Locate the cell with the specified text and output its (x, y) center coordinate. 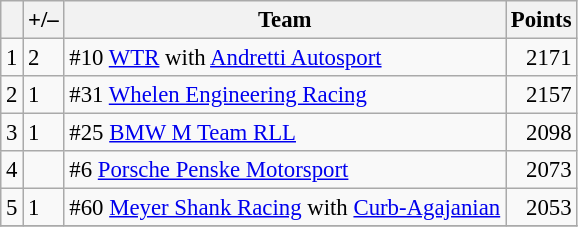
#6 Porsche Penske Motorsport (284, 170)
#60 Meyer Shank Racing with Curb-Agajanian (284, 208)
Team (284, 20)
4 (12, 170)
#25 BMW M Team RLL (284, 133)
+/– (44, 20)
5 (12, 208)
Points (542, 20)
2073 (542, 170)
2098 (542, 133)
2171 (542, 58)
2157 (542, 95)
3 (12, 133)
#10 WTR with Andretti Autosport (284, 58)
2053 (542, 208)
#31 Whelen Engineering Racing (284, 95)
